Pinpoint the cell where the given text exists, returning its [X, Y] midpoint coordinate. 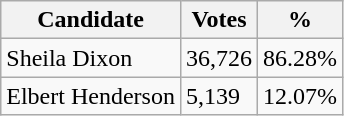
% [300, 20]
Candidate [91, 20]
12.07% [300, 96]
36,726 [218, 58]
86.28% [300, 58]
5,139 [218, 96]
Sheila Dixon [91, 58]
Votes [218, 20]
Elbert Henderson [91, 96]
